Capture the cell that displays the provided text and extract its (X, Y) central coordinate. 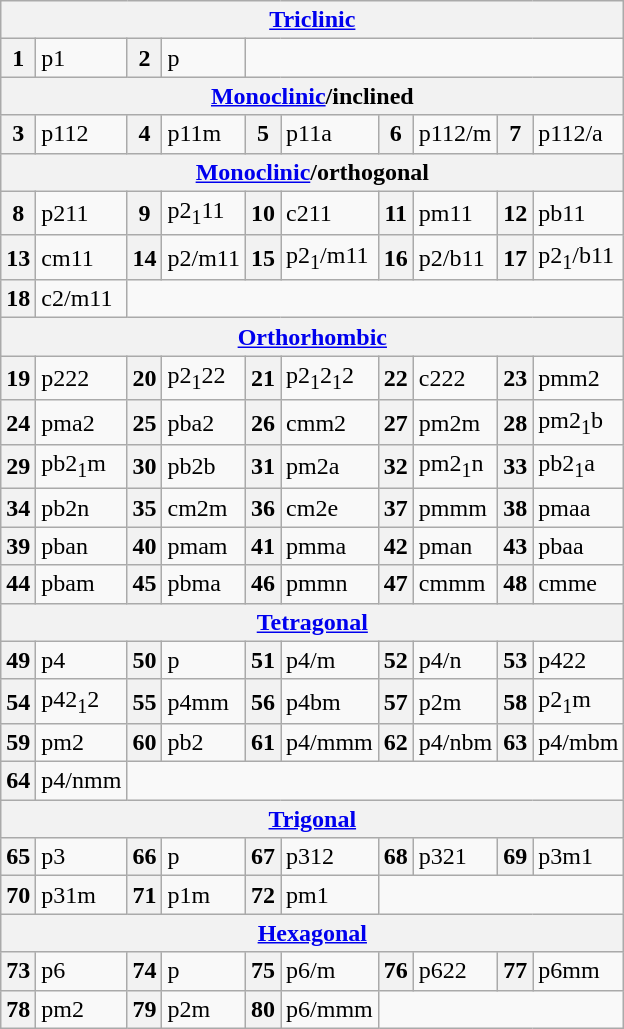
14 (144, 257)
cmmm (455, 584)
74 (144, 971)
71 (144, 895)
15 (262, 257)
35 (144, 508)
pbaa (578, 546)
42 (396, 546)
2 (144, 58)
36 (262, 508)
p2/b11 (455, 257)
65 (18, 857)
28 (516, 422)
p3m1 (578, 857)
p112 (82, 134)
73 (18, 971)
48 (516, 584)
Triclinic (312, 20)
23 (516, 378)
9 (144, 213)
25 (144, 422)
p4/mbm (578, 743)
p1 (82, 58)
p4/mmm (330, 743)
p4bm (330, 701)
p3 (82, 857)
69 (516, 857)
p2122 (204, 378)
cm11 (82, 257)
30 (144, 467)
pban (82, 546)
p6mm (578, 971)
pb11 (578, 213)
pmaa (578, 508)
p31m (82, 895)
18 (18, 299)
pm21n (455, 467)
pb21m (82, 467)
pma2 (82, 422)
1 (18, 58)
p2/m11 (204, 257)
c211 (330, 213)
cm2e (330, 508)
p4mm (204, 701)
pb2b (204, 467)
p312 (330, 857)
43 (516, 546)
Trigonal (312, 819)
24 (18, 422)
13 (18, 257)
32 (396, 467)
53 (516, 660)
77 (516, 971)
17 (516, 257)
62 (396, 743)
7 (516, 134)
pmma (330, 546)
p4 (82, 660)
20 (144, 378)
pbma (204, 584)
p11a (330, 134)
29 (18, 467)
31 (262, 467)
5 (262, 134)
p4/n (455, 660)
72 (262, 895)
cm2m (204, 508)
pman (455, 546)
p6 (82, 971)
66 (144, 857)
33 (516, 467)
19 (18, 378)
pmmm (455, 508)
3 (18, 134)
p21/m11 (330, 257)
11 (396, 213)
c2/m11 (82, 299)
54 (18, 701)
Orthorhombic (312, 337)
4 (144, 134)
p112/m (455, 134)
63 (516, 743)
pb2 (204, 743)
75 (262, 971)
pmmn (330, 584)
pb2n (82, 508)
27 (396, 422)
50 (144, 660)
44 (18, 584)
p6/m (330, 971)
Monoclinic/orthogonal (312, 172)
60 (144, 743)
p4/nmm (82, 781)
p2111 (204, 213)
56 (262, 701)
Hexagonal (312, 933)
pba2 (204, 422)
c222 (455, 378)
45 (144, 584)
cmm2 (330, 422)
41 (262, 546)
58 (516, 701)
p112/a (578, 134)
p6/mmm (330, 1009)
pm1 (330, 895)
p422 (578, 660)
68 (396, 857)
Tetragonal (312, 622)
p21212 (330, 378)
p211 (82, 213)
Monoclinic/inclined (312, 96)
p1m (204, 895)
10 (262, 213)
55 (144, 701)
80 (262, 1009)
76 (396, 971)
46 (262, 584)
p4/nbm (455, 743)
p21m (578, 701)
p4212 (82, 701)
22 (396, 378)
pmam (204, 546)
51 (262, 660)
39 (18, 546)
59 (18, 743)
40 (144, 546)
p21/b11 (578, 257)
38 (516, 508)
p622 (455, 971)
8 (18, 213)
pm2m (455, 422)
12 (516, 213)
61 (262, 743)
49 (18, 660)
67 (262, 857)
57 (396, 701)
pbam (82, 584)
pm11 (455, 213)
34 (18, 508)
70 (18, 895)
6 (396, 134)
p11m (204, 134)
47 (396, 584)
21 (262, 378)
pm21b (578, 422)
79 (144, 1009)
78 (18, 1009)
64 (18, 781)
p222 (82, 378)
p4/m (330, 660)
16 (396, 257)
pm2a (330, 467)
37 (396, 508)
pb21a (578, 467)
52 (396, 660)
p321 (455, 857)
26 (262, 422)
pmm2 (578, 378)
cmme (578, 584)
